Capture the cell that displays the provided text and extract its (x, y) central coordinate. 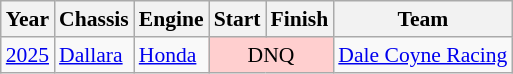
Team (422, 19)
2025 (28, 55)
Dallara (94, 55)
Honda (172, 55)
Finish (300, 19)
Engine (172, 19)
DNQ (272, 55)
Start (238, 19)
Dale Coyne Racing (422, 55)
Year (28, 19)
Chassis (94, 19)
